Extract the (X, Y) coordinate from the center of the cell holding the provided text.  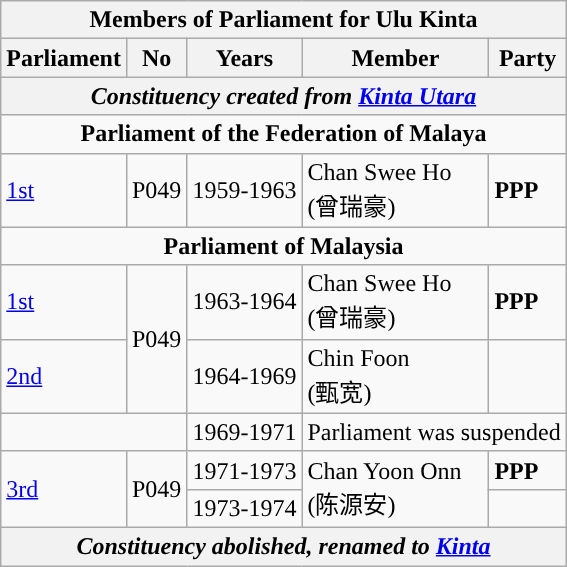
Constituency created from Kinta Utara (284, 96)
Member (396, 58)
1969-1971 (244, 432)
Constituency abolished, renamed to Kinta (284, 546)
Members of Parliament for Ulu Kinta (284, 20)
1964-1969 (244, 376)
2nd (64, 376)
1959-1963 (244, 190)
1973-1974 (244, 508)
Parliament was suspended (434, 432)
Chin Foon (甄宽) (396, 376)
Parliament of Malaysia (284, 246)
Parliament of the Federation of Malaya (284, 134)
Years (244, 58)
3rd (64, 489)
1971-1973 (244, 470)
Party (528, 58)
Parliament (64, 58)
1963-1964 (244, 302)
Chan Yoon Onn (陈源安) (396, 489)
No (156, 58)
